Provide the [X, Y] coordinate of the cell's center where the given text is located.  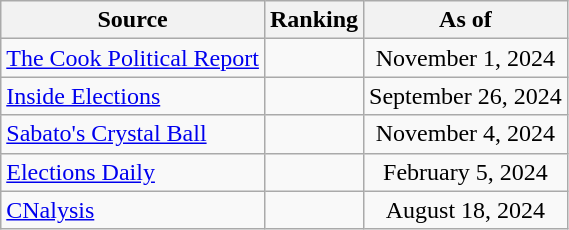
The Cook Political Report [133, 58]
Elections Daily [133, 172]
September 26, 2024 [466, 96]
Source [133, 20]
Sabato's Crystal Ball [133, 134]
November 1, 2024 [466, 58]
November 4, 2024 [466, 134]
As of [466, 20]
Inside Elections [133, 96]
February 5, 2024 [466, 172]
August 18, 2024 [466, 210]
Ranking [314, 20]
CNalysis [133, 210]
